Return the [x, y] coordinate for the center point of the cell that contains the specified text.  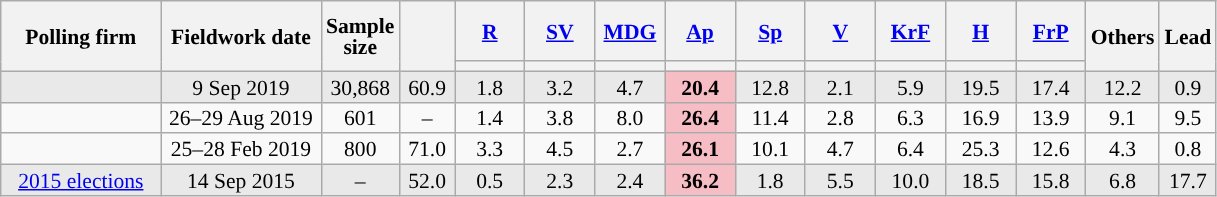
60.9 [426, 86]
SV [560, 31]
800 [360, 150]
601 [360, 118]
6.3 [910, 118]
71.0 [426, 150]
9.1 [1123, 118]
18.5 [980, 180]
Samplesize [360, 36]
3.8 [560, 118]
0.5 [490, 180]
9.5 [1188, 118]
52.0 [426, 180]
H [980, 31]
KrF [910, 31]
6.8 [1123, 180]
2.7 [630, 150]
R [490, 31]
17.4 [1051, 86]
Others [1123, 36]
36.2 [700, 180]
2.4 [630, 180]
16.9 [980, 118]
13.9 [1051, 118]
30,868 [360, 86]
Lead [1188, 36]
12.6 [1051, 150]
5.5 [840, 180]
26.4 [700, 118]
25.3 [980, 150]
0.8 [1188, 150]
10.1 [770, 150]
15.8 [1051, 180]
12.2 [1123, 86]
2.3 [560, 180]
25–28 Feb 2019 [241, 150]
Fieldwork date [241, 36]
11.4 [770, 118]
26.1 [700, 150]
19.5 [980, 86]
6.4 [910, 150]
Ap [700, 31]
1.4 [490, 118]
2.1 [840, 86]
20.4 [700, 86]
0.9 [1188, 86]
3.2 [560, 86]
26–29 Aug 2019 [241, 118]
2015 elections [81, 180]
4.3 [1123, 150]
10.0 [910, 180]
17.7 [1188, 180]
3.3 [490, 150]
14 Sep 2015 [241, 180]
12.8 [770, 86]
V [840, 31]
9 Sep 2019 [241, 86]
2.8 [840, 118]
Polling firm [81, 36]
Sp [770, 31]
FrP [1051, 31]
8.0 [630, 118]
4.5 [560, 150]
MDG [630, 31]
5.9 [910, 86]
